Provide the [X, Y] coordinate of the cell's center where the given text is located.  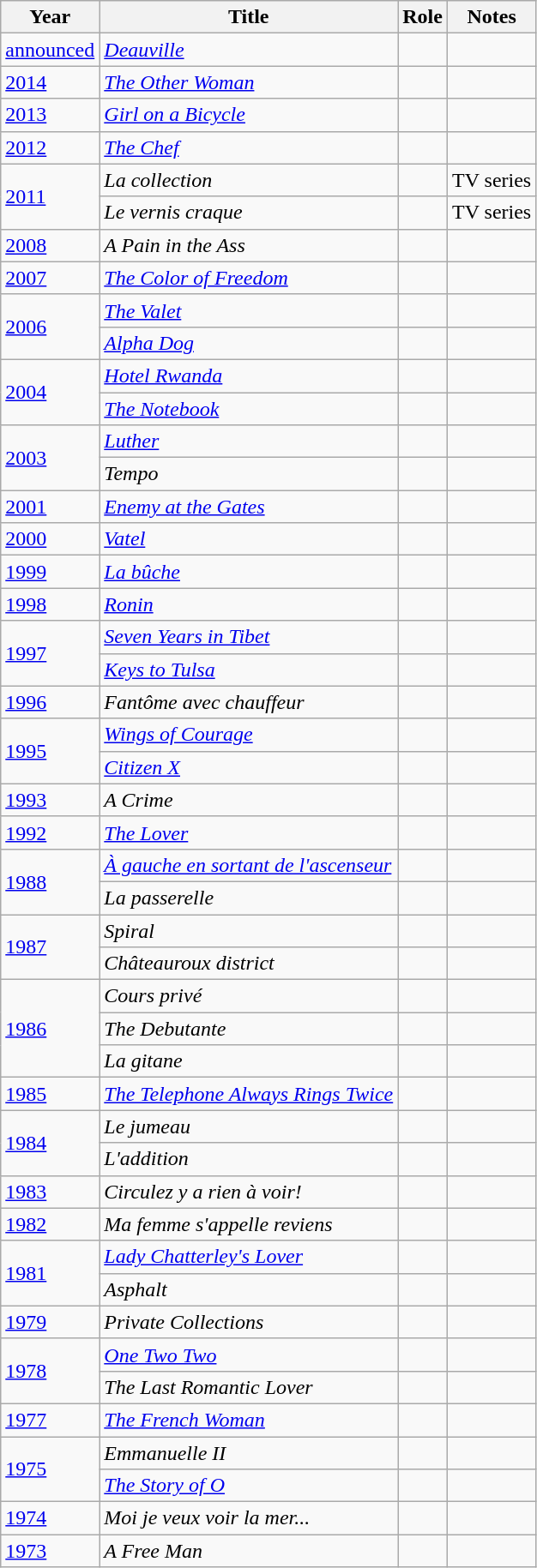
La passerelle [249, 898]
The Last Romantic Lover [249, 1387]
Title [249, 17]
Keys to Tulsa [249, 670]
Deauville [249, 50]
The Lover [249, 832]
1988 [50, 881]
1997 [50, 653]
La gitane [249, 1061]
Girl on a Bicycle [249, 115]
1979 [50, 1322]
Role [423, 17]
Cours privé [249, 996]
Luther [249, 442]
The Color of Freedom [249, 278]
1987 [50, 946]
Emmanuelle II [249, 1453]
2008 [50, 245]
1984 [50, 1143]
1981 [50, 1273]
Moi je veux voir la mer... [249, 1518]
1996 [50, 702]
Lady Chatterley's Lover [249, 1257]
1995 [50, 751]
Seven Years in Tibet [249, 637]
1974 [50, 1518]
Notes [491, 17]
2006 [50, 327]
The Chef [249, 147]
Le vernis craque [249, 213]
1982 [50, 1224]
Spiral [249, 930]
2000 [50, 539]
Vatel [249, 539]
Fantôme avec chauffeur [249, 702]
Châteauroux district [249, 964]
The Telephone Always Rings Twice [249, 1094]
Citizen X [249, 767]
Tempo [249, 474]
Wings of Courage [249, 735]
2004 [50, 392]
Enemy at the Gates [249, 507]
The Debutante [249, 1029]
2003 [50, 458]
announced [50, 50]
Alpha Dog [249, 343]
La collection [249, 180]
1999 [50, 572]
The Notebook [249, 409]
The Story of O [249, 1486]
A Free Man [249, 1551]
1977 [50, 1420]
Ronin [249, 604]
Circulez y a rien à voir! [249, 1192]
La bûche [249, 572]
Year [50, 17]
One Two Two [249, 1355]
Asphalt [249, 1289]
A Pain in the Ass [249, 245]
A Crime [249, 800]
1986 [50, 1029]
À gauche en sortant de l'ascenseur [249, 865]
The French Woman [249, 1420]
L'addition [249, 1159]
2013 [50, 115]
Private Collections [249, 1322]
Le jumeau [249, 1126]
2012 [50, 147]
1983 [50, 1192]
2014 [50, 82]
Ma femme s'appelle reviens [249, 1224]
2011 [50, 196]
1998 [50, 604]
2007 [50, 278]
1992 [50, 832]
1973 [50, 1551]
1975 [50, 1469]
The Valet [249, 310]
The Other Woman [249, 82]
2001 [50, 507]
1978 [50, 1371]
1993 [50, 800]
1985 [50, 1094]
Hotel Rwanda [249, 375]
